For the text-containing cell, return its midpoint in (X, Y) coordinate format. 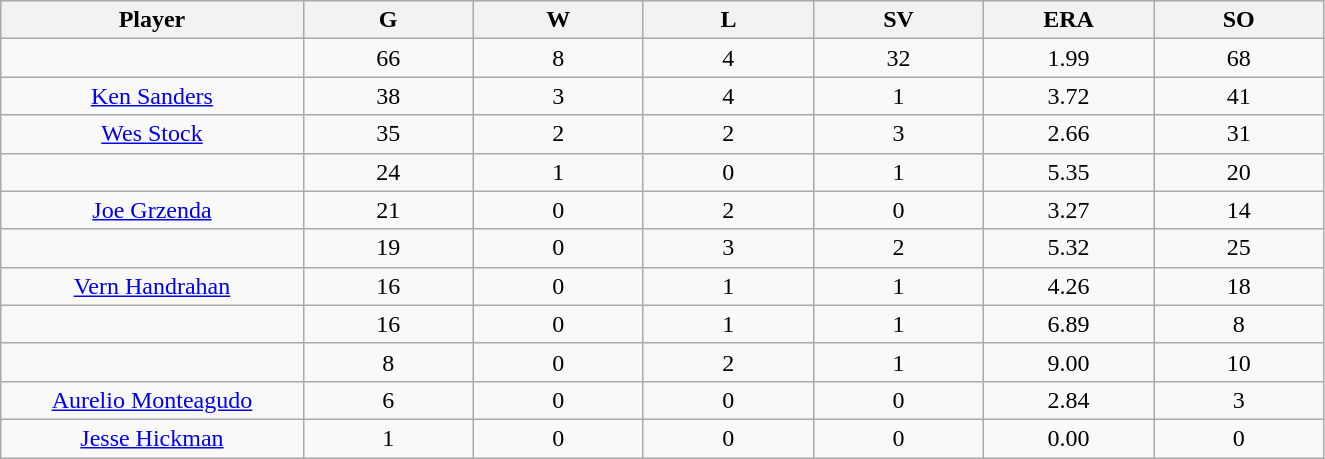
Wes Stock (152, 134)
41 (1239, 96)
14 (1239, 210)
25 (1239, 248)
21 (388, 210)
Vern Handrahan (152, 286)
20 (1239, 172)
Joe Grzenda (152, 210)
0.00 (1069, 438)
5.32 (1069, 248)
35 (388, 134)
10 (1239, 362)
4.26 (1069, 286)
32 (898, 58)
SV (898, 20)
Aurelio Monteagudo (152, 400)
24 (388, 172)
1.99 (1069, 58)
2.66 (1069, 134)
68 (1239, 58)
38 (388, 96)
W (558, 20)
5.35 (1069, 172)
Jesse Hickman (152, 438)
SO (1239, 20)
66 (388, 58)
18 (1239, 286)
ERA (1069, 20)
L (728, 20)
6 (388, 400)
3.27 (1069, 210)
G (388, 20)
9.00 (1069, 362)
2.84 (1069, 400)
3.72 (1069, 96)
Player (152, 20)
19 (388, 248)
Ken Sanders (152, 96)
31 (1239, 134)
6.89 (1069, 324)
